Pinpoint the cell where the given text exists, returning its [X, Y] midpoint coordinate. 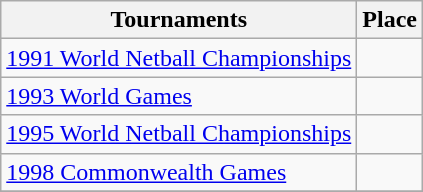
Place [390, 20]
1998 Commonwealth Games [179, 172]
1991 World Netball Championships [179, 58]
1993 World Games [179, 96]
Tournaments [179, 20]
1995 World Netball Championships [179, 134]
